Return the (X, Y) coordinate for the center point of the cell that contains the specified text.  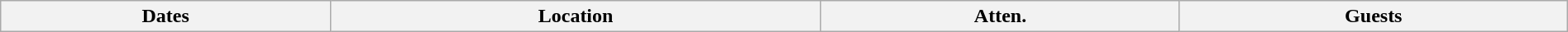
Dates (165, 16)
Location (576, 16)
Atten. (1001, 16)
Guests (1373, 16)
